Output the [x, y] coordinate of the center of the cell containing the given text.  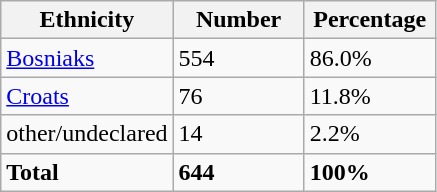
other/undeclared [87, 134]
76 [238, 96]
644 [238, 172]
Croats [87, 96]
Total [87, 172]
86.0% [370, 58]
100% [370, 172]
2.2% [370, 134]
554 [238, 58]
Ethnicity [87, 20]
11.8% [370, 96]
Number [238, 20]
Percentage [370, 20]
14 [238, 134]
Bosniaks [87, 58]
